Find where the given text appears and provide that cell's center as [x, y] coordinate. 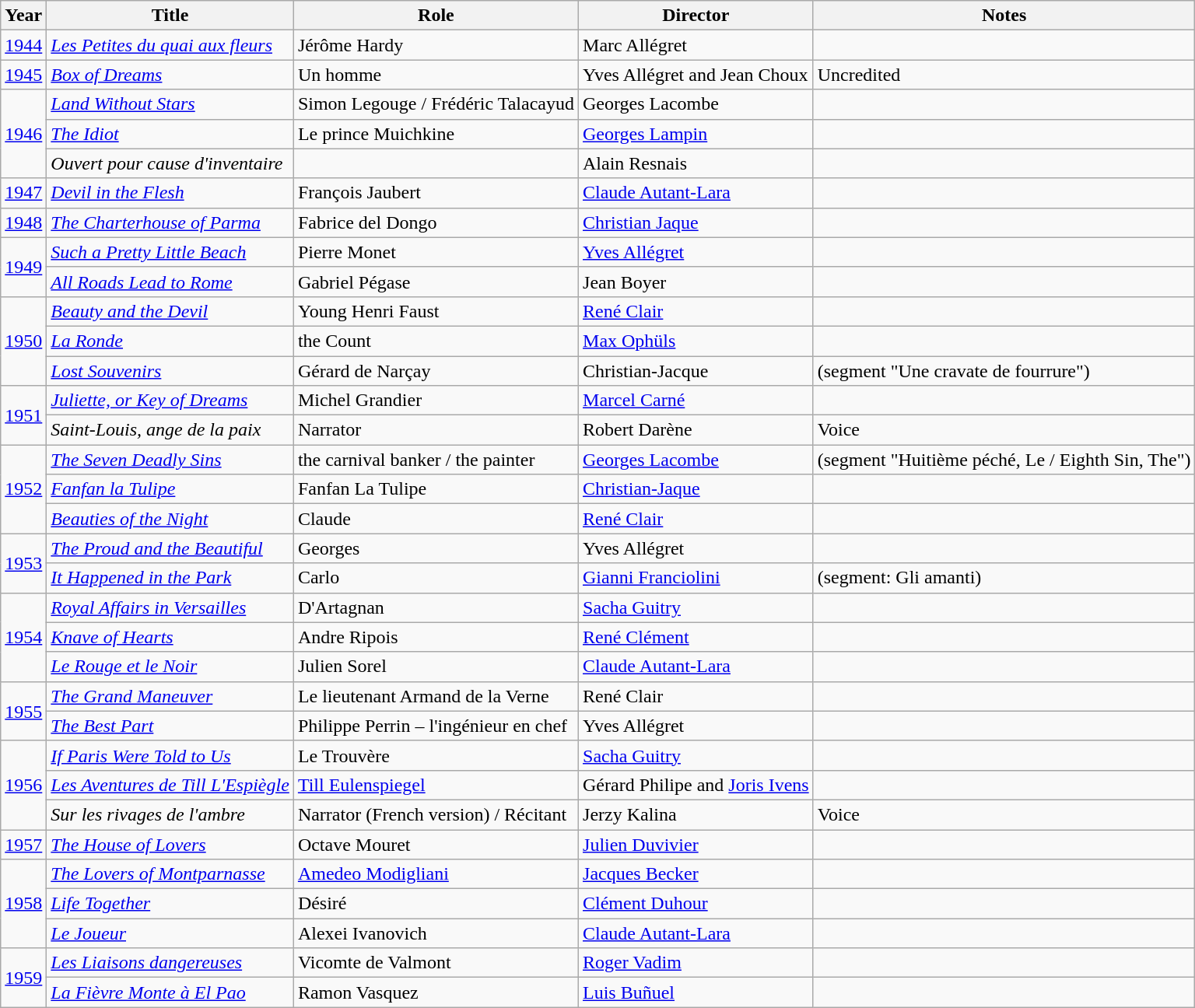
The Idiot [170, 134]
La Ronde [170, 341]
La Fièvre Monte à El Pao [170, 992]
1952 [23, 489]
Vicomte de Valmont [436, 963]
1957 [23, 844]
The House of Lovers [170, 844]
Georges [436, 548]
Michel Grandier [436, 401]
Saint-Louis, ange de la paix [170, 430]
Fanfan la Tulipe [170, 489]
1954 [23, 637]
Fabrice del Dongo [436, 222]
Yves Allégret and Jean Choux [696, 75]
Marcel Carné [696, 401]
Le lieutenant Armand de la Verne [436, 696]
Jerzy Kalina [696, 814]
Gianni Franciolini [696, 578]
François Jaubert [436, 193]
René Clément [696, 637]
1948 [23, 222]
Role [436, 16]
Les Aventures de Till L'Espiègle [170, 785]
Georges Lampin [696, 134]
Un homme [436, 75]
(segment "Huitième péché, Le / Eighth Sin, The") [1004, 460]
Year [23, 16]
Andre Ripois [436, 637]
Amedeo Modigliani [436, 874]
Director [696, 16]
1959 [23, 978]
Marc Allégret [696, 45]
Claude [436, 519]
Christian-Jaque [696, 489]
1953 [23, 563]
1947 [23, 193]
Gérard de Narçay [436, 371]
If Paris Were Told to Us [170, 755]
Les Liaisons dangereuses [170, 963]
Narrator [436, 430]
The Grand Maneuver [170, 696]
Narrator (French version) / Récitant [436, 814]
Max Ophüls [696, 341]
1944 [23, 45]
Royal Affairs in Versailles [170, 607]
Octave Mouret [436, 844]
Title [170, 16]
The Charterhouse of Parma [170, 222]
Beauties of the Night [170, 519]
1958 [23, 904]
Clément Duhour [696, 904]
Roger Vadim [696, 963]
1946 [23, 134]
Till Eulenspiegel [436, 785]
Jacques Becker [696, 874]
Lost Souvenirs [170, 371]
Alain Resnais [696, 163]
the Count [436, 341]
Désiré [436, 904]
Beauty and the Devil [170, 311]
Jean Boyer [696, 282]
Devil in the Flesh [170, 193]
Young Henri Faust [436, 311]
Les Petites du quai aux fleurs [170, 45]
1955 [23, 711]
Ouvert pour cause d'inventaire [170, 163]
1950 [23, 341]
1949 [23, 267]
Life Together [170, 904]
1945 [23, 75]
Juliette, or Key of Dreams [170, 401]
The Proud and the Beautiful [170, 548]
Such a Pretty Little Beach [170, 252]
Julien Duvivier [696, 844]
Sur les rivages de l'ambre [170, 814]
Christian-Jacque [696, 371]
It Happened in the Park [170, 578]
Jérôme Hardy [436, 45]
Alexei Ivanovich [436, 933]
1951 [23, 415]
Le prince Muichkine [436, 134]
Christian Jaque [696, 222]
Ramon Vasquez [436, 992]
The Seven Deadly Sins [170, 460]
Pierre Monet [436, 252]
(segment: Gli amanti) [1004, 578]
Philippe Perrin – l'ingénieur en chef [436, 726]
Robert Darène [696, 430]
Le Trouvère [436, 755]
Knave of Hearts [170, 637]
1956 [23, 785]
Le Joueur [170, 933]
Gabriel Pégase [436, 282]
Simon Legouge / Frédéric Talacayud [436, 104]
Julien Sorel [436, 667]
Luis Buñuel [696, 992]
D'Artagnan [436, 607]
Carlo [436, 578]
Box of Dreams [170, 75]
the carnival banker / the painter [436, 460]
Le Rouge et le Noir [170, 667]
The Best Part [170, 726]
The Lovers of Montparnasse [170, 874]
(segment "Une cravate de fourrure") [1004, 371]
Fanfan La Tulipe [436, 489]
Uncredited [1004, 75]
Notes [1004, 16]
All Roads Lead to Rome [170, 282]
Land Without Stars [170, 104]
Gérard Philipe and Joris Ivens [696, 785]
